Return the [X, Y] coordinate for the center point of the cell that contains the specified text.  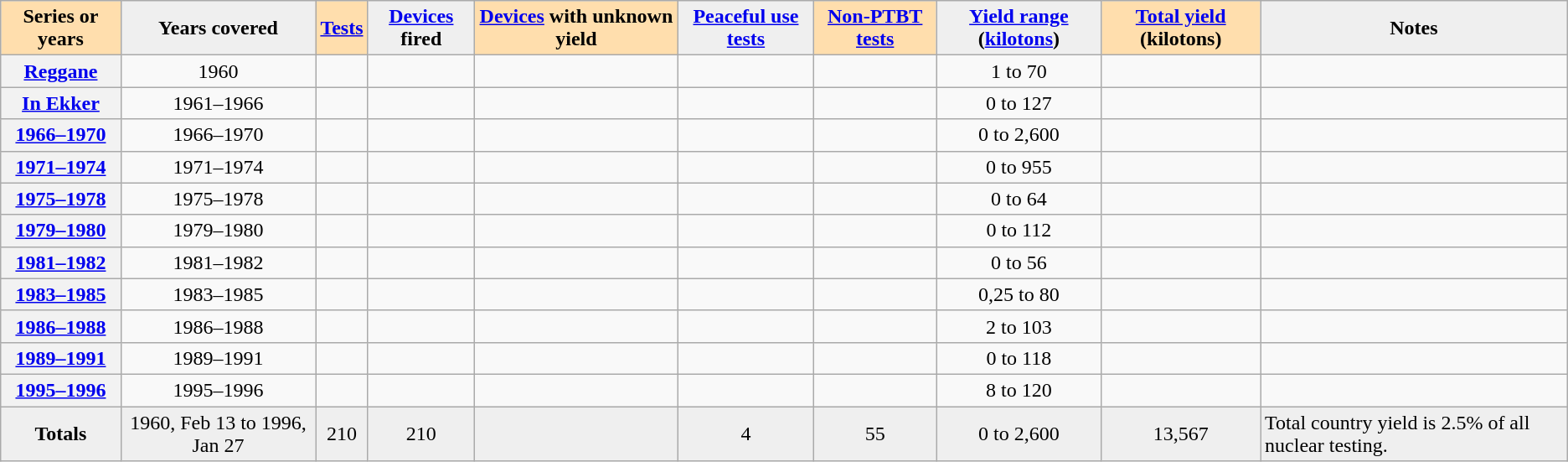
Non-PTBT tests [875, 29]
Yield range (kilotons) [1019, 29]
0 to 955 [1019, 167]
Devices with unknown yield [576, 29]
Notes [1414, 29]
Reggane [60, 71]
Devices fired [421, 29]
2 to 103 [1019, 326]
Series or years [60, 29]
0 to 64 [1019, 199]
55 [875, 433]
Years covered [218, 29]
0 to 56 [1019, 262]
8 to 120 [1019, 390]
1961–1966 [218, 103]
0 to 112 [1019, 231]
Total yield (kilotons) [1181, 29]
1960, Feb 13 to 1996, Jan 27 [218, 433]
In Ekker [60, 103]
4 [745, 433]
Peaceful use tests [745, 29]
0 to 118 [1019, 358]
0 to 127 [1019, 103]
0,25 to 80 [1019, 294]
13,567 [1181, 433]
Tests [342, 29]
1 to 70 [1019, 71]
Totals [60, 433]
1960 [218, 71]
Total country yield is 2.5% of all nuclear testing. [1414, 433]
